Return the (X, Y) coordinate for the center point of the cell that contains the specified text.  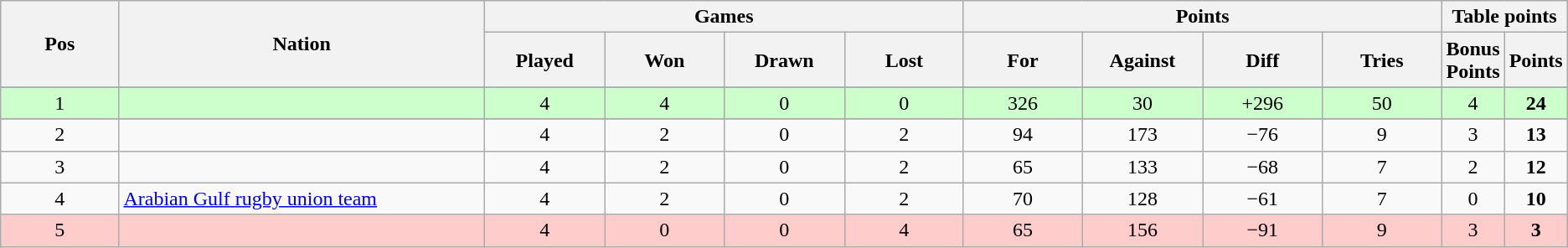
−76 (1262, 135)
−91 (1262, 230)
Nation (302, 44)
10 (1536, 199)
−68 (1262, 167)
Table points (1504, 17)
50 (1382, 103)
Drawn (784, 60)
13 (1536, 135)
Pos (60, 44)
173 (1142, 135)
133 (1142, 167)
+296 (1262, 103)
326 (1022, 103)
12 (1536, 167)
Won (664, 60)
Lost (904, 60)
−61 (1262, 199)
5 (60, 230)
128 (1142, 199)
Diff (1262, 60)
Played (544, 60)
70 (1022, 199)
Games (724, 17)
Against (1142, 60)
Bonus Points (1473, 60)
156 (1142, 230)
94 (1022, 135)
For (1022, 60)
1 (60, 103)
Tries (1382, 60)
24 (1536, 103)
30 (1142, 103)
Arabian Gulf rugby union team (302, 199)
